For the text-containing cell, return its midpoint in [X, Y] coordinate format. 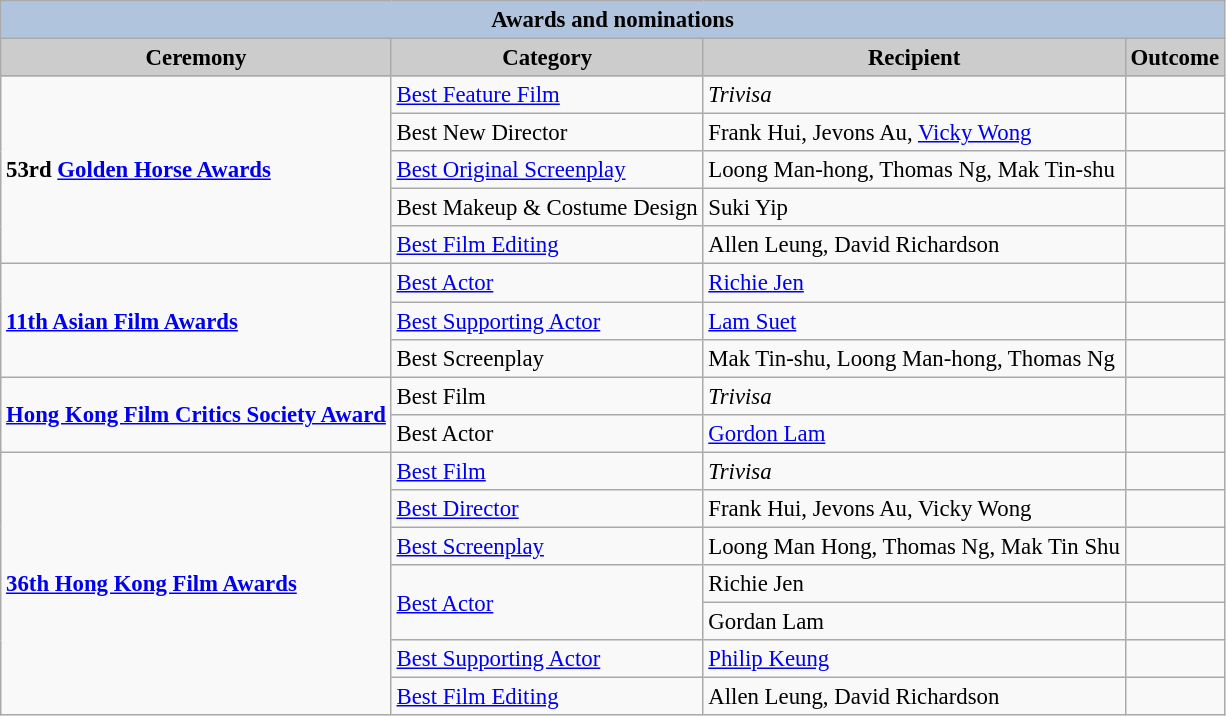
Hong Kong Film Critics Society Award [196, 414]
Awards and nominations [613, 20]
Suki Yip [914, 208]
Mak Tin-shu, Loong Man-hong, Thomas Ng [914, 358]
Loong Man Hong, Thomas Ng, Mak Tin Shu [914, 546]
Lam Suet [914, 321]
Best Director [547, 509]
11th Asian Film Awards [196, 320]
Gordon Lam [914, 433]
Best New Director [547, 133]
Loong Man-hong, Thomas Ng, Mak Tin-shu [914, 170]
Philip Keung [914, 659]
Ceremony [196, 58]
53rd Golden Horse Awards [196, 170]
Category [547, 58]
Gordan Lam [914, 621]
Recipient [914, 58]
Best Original Screenplay [547, 170]
36th Hong Kong Film Awards [196, 584]
Best Feature Film [547, 95]
Outcome [1174, 58]
Best Makeup & Costume Design [547, 208]
